From the cell containing the given text, extract its center point as [X, Y] coordinate. 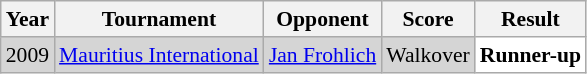
Opponent [322, 19]
Year [28, 19]
Result [530, 19]
Jan Frohlich [322, 55]
Mauritius International [159, 55]
Score [428, 19]
Tournament [159, 19]
Runner-up [530, 55]
Walkover [428, 55]
2009 [28, 55]
